Output the [X, Y] coordinate of the center of the cell containing the given text.  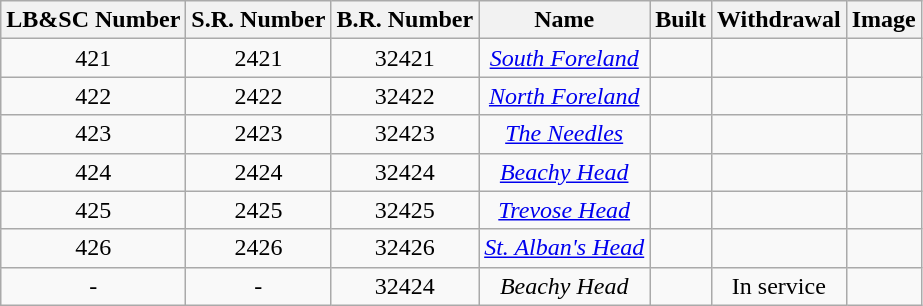
424 [94, 172]
LB&SC Number [94, 20]
423 [94, 134]
Withdrawal [778, 20]
Built [681, 20]
S.R. Number [258, 20]
2424 [258, 172]
32423 [405, 134]
32425 [405, 210]
The Needles [564, 134]
421 [94, 58]
In service [778, 286]
2426 [258, 248]
North Foreland [564, 96]
South Foreland [564, 58]
425 [94, 210]
32421 [405, 58]
Trevose Head [564, 210]
422 [94, 96]
426 [94, 248]
2425 [258, 210]
2422 [258, 96]
Name [564, 20]
St. Alban's Head [564, 248]
B.R. Number [405, 20]
32422 [405, 96]
Image [884, 20]
32426 [405, 248]
2421 [258, 58]
2423 [258, 134]
